Search for the cell housing the specified text and yield its (x, y) center coordinate. 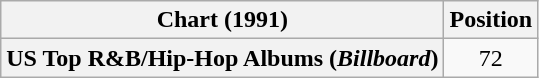
Chart (1991) (222, 20)
US Top R&B/Hip-Hop Albums (Billboard) (222, 58)
Position (491, 20)
72 (491, 58)
